From the cell containing the given text, extract its center point as (x, y) coordinate. 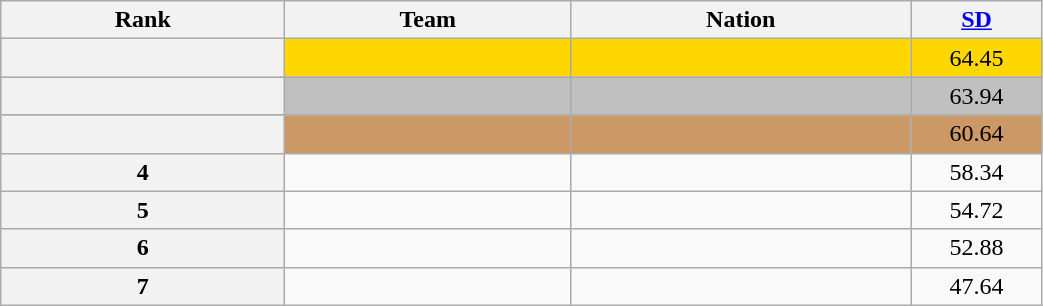
58.34 (976, 172)
4 (143, 172)
Rank (143, 20)
63.94 (976, 96)
5 (143, 210)
52.88 (976, 248)
47.64 (976, 286)
SD (976, 20)
7 (143, 286)
Team (428, 20)
Nation (741, 20)
54.72 (976, 210)
60.64 (976, 134)
64.45 (976, 58)
6 (143, 248)
